Detect which cell encompasses the target text, then output its (x, y) center coordinate. 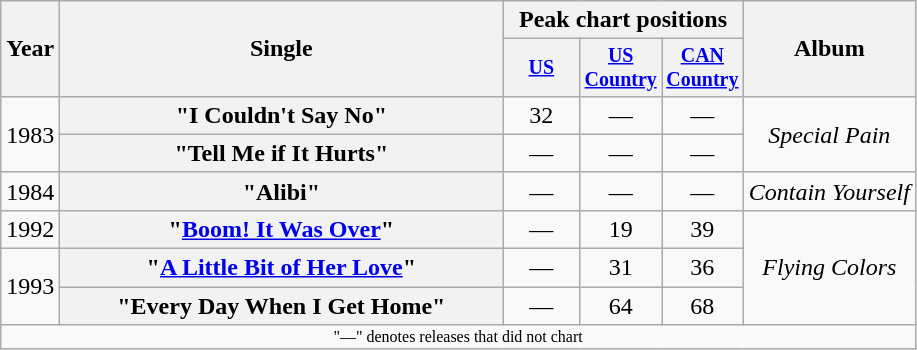
1993 (30, 287)
64 (621, 306)
US (542, 68)
39 (703, 229)
36 (703, 268)
Year (30, 49)
19 (621, 229)
31 (621, 268)
68 (703, 306)
"—" denotes releases that did not chart (458, 337)
Album (829, 49)
Peak chart positions (623, 20)
1992 (30, 229)
"Tell Me if It Hurts" (282, 153)
US Country (621, 68)
"A Little Bit of Her Love" (282, 268)
"Boom! It Was Over" (282, 229)
1983 (30, 134)
"I Couldn't Say No" (282, 115)
CAN Country (703, 68)
Single (282, 49)
1984 (30, 191)
32 (542, 115)
Flying Colors (829, 267)
Special Pain (829, 134)
Contain Yourself (829, 191)
"Every Day When I Get Home" (282, 306)
"Alibi" (282, 191)
